Locate the cell with the specified text and output its [X, Y] center coordinate. 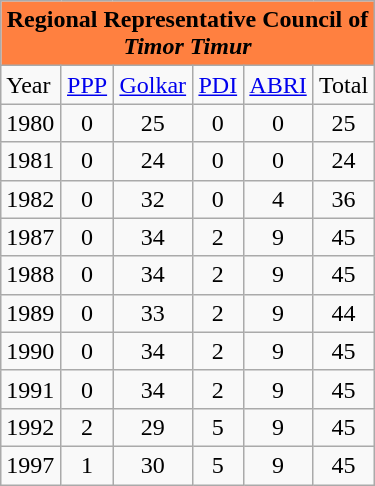
1992 [31, 427]
1990 [31, 351]
1 [87, 465]
4 [278, 199]
1988 [31, 275]
1981 [31, 161]
1980 [31, 123]
Year [31, 85]
30 [152, 465]
PPP [87, 85]
1989 [31, 313]
29 [152, 427]
44 [344, 313]
1987 [31, 237]
Total [344, 85]
1982 [31, 199]
36 [344, 199]
33 [152, 313]
1991 [31, 389]
1997 [31, 465]
PDI [218, 85]
Golkar [152, 85]
32 [152, 199]
Regional Representative Council of Timor Timur [188, 34]
ABRI [278, 85]
